Extract the (x, y) coordinate from the center of the cell holding the provided text.  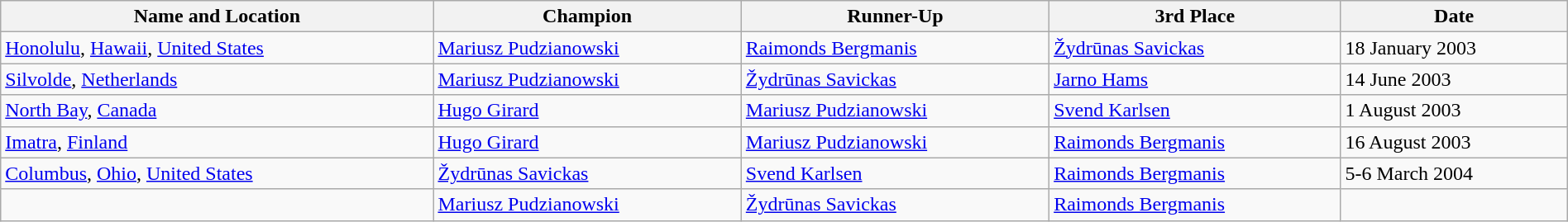
Columbus, Ohio, United States (217, 173)
1 August 2003 (1454, 111)
Date (1454, 17)
Runner-Up (895, 17)
Name and Location (217, 17)
5-6 March 2004 (1454, 173)
Silvolde, Netherlands (217, 79)
3rd Place (1195, 17)
Imatra, Finland (217, 142)
18 January 2003 (1454, 48)
Honolulu, Hawaii, United States (217, 48)
North Bay, Canada (217, 111)
16 August 2003 (1454, 142)
Jarno Hams (1195, 79)
Champion (587, 17)
14 June 2003 (1454, 79)
